Identify which cell holds the provided text, then report its (x, y) central coordinate. 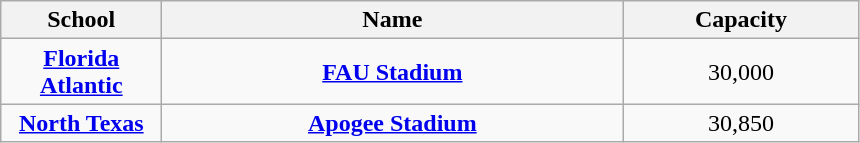
North Texas (82, 123)
Florida Atlantic (82, 72)
30,850 (741, 123)
School (82, 20)
30,000 (741, 72)
FAU Stadium (392, 72)
Name (392, 20)
Capacity (741, 20)
Apogee Stadium (392, 123)
